Search for the cell housing the specified text and yield its (x, y) center coordinate. 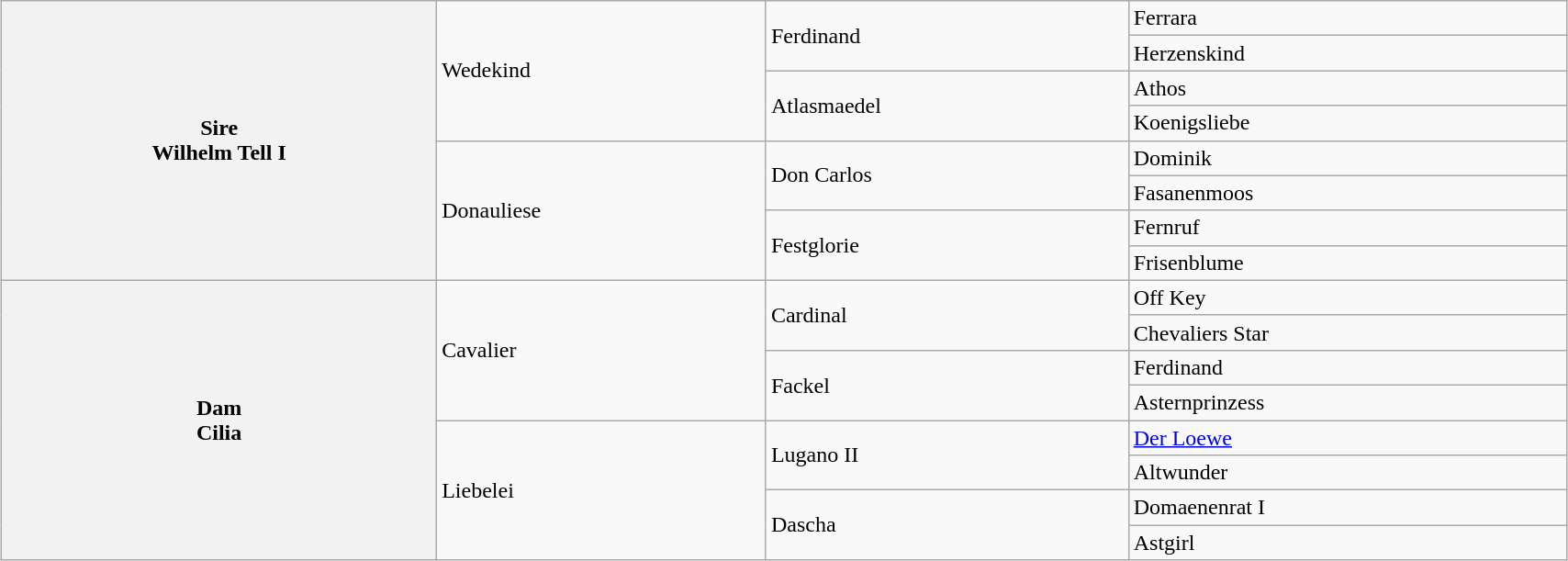
Fernruf (1348, 228)
Fasanenmoos (1348, 193)
DamCilia (219, 420)
Dascha (947, 525)
Wedekind (602, 71)
Cardinal (947, 315)
Athos (1348, 88)
Frisenblume (1348, 263)
Atlasmaedel (947, 106)
Astgirl (1348, 543)
Koenigsliebe (1348, 123)
Asternprinzess (1348, 402)
Dominik (1348, 158)
Donauliese (602, 210)
Ferrara (1348, 18)
Fackel (947, 385)
Altwunder (1348, 473)
Der Loewe (1348, 438)
Chevaliers Star (1348, 332)
Domaenenrat I (1348, 508)
Festglorie (947, 245)
Don Carlos (947, 175)
SireWilhelm Tell I (219, 140)
Cavalier (602, 350)
Liebelei (602, 490)
Lugano II (947, 455)
Off Key (1348, 297)
Herzenskind (1348, 53)
